Identify which cell holds the provided text, then report its [x, y] central coordinate. 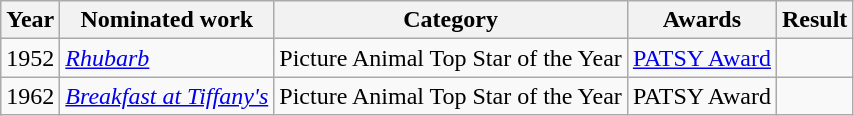
Awards [702, 20]
Rhubarb [167, 58]
Year [30, 20]
1952 [30, 58]
Result [814, 20]
1962 [30, 96]
Category [451, 20]
Nominated work [167, 20]
Breakfast at Tiffany's [167, 96]
